Identify which cell holds the provided text, then report its [x, y] central coordinate. 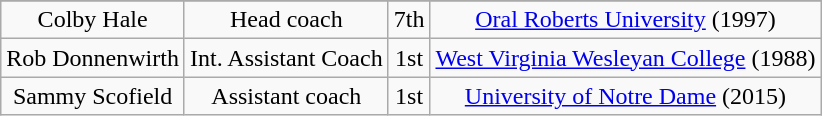
Assistant coach [286, 96]
Oral Roberts University (1997) [626, 20]
Head coach [286, 20]
West Virginia Wesleyan College (1988) [626, 58]
Rob Donnenwirth [93, 58]
Int. Assistant Coach [286, 58]
University of Notre Dame (2015) [626, 96]
Colby Hale [93, 20]
Sammy Scofield [93, 96]
7th [409, 20]
